Return (x, y) of the center of cell containing provided text 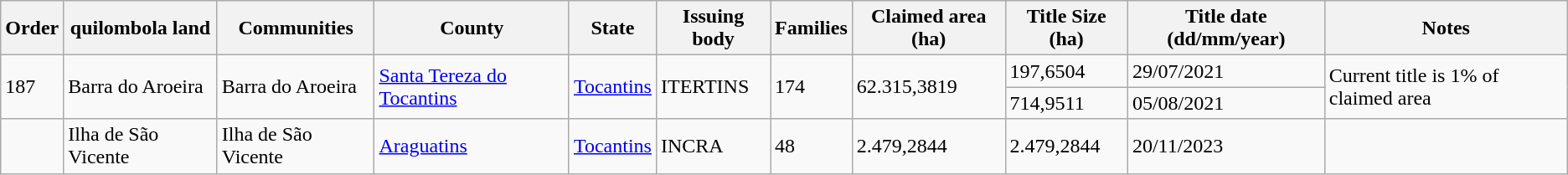
Santa Tereza do Tocantins (472, 87)
Current title is 1% of claimed area (1446, 87)
Communities (296, 28)
197,6504 (1066, 71)
20/11/2023 (1226, 146)
INCRA (713, 146)
714,9511 (1066, 103)
County (472, 28)
62.315,3819 (928, 87)
ITERTINS (713, 87)
Notes (1446, 28)
Araguatins (472, 146)
Families (812, 28)
Title Size (ha) (1066, 28)
05/08/2021 (1226, 103)
29/07/2021 (1226, 71)
State (612, 28)
Title date (dd/mm/year) (1226, 28)
Issuing body (713, 28)
Order (32, 28)
174 (812, 87)
48 (812, 146)
187 (32, 87)
quilombola land (141, 28)
Claimed area (ha) (928, 28)
